Locate the cell with the specified text and output its (x, y) center coordinate. 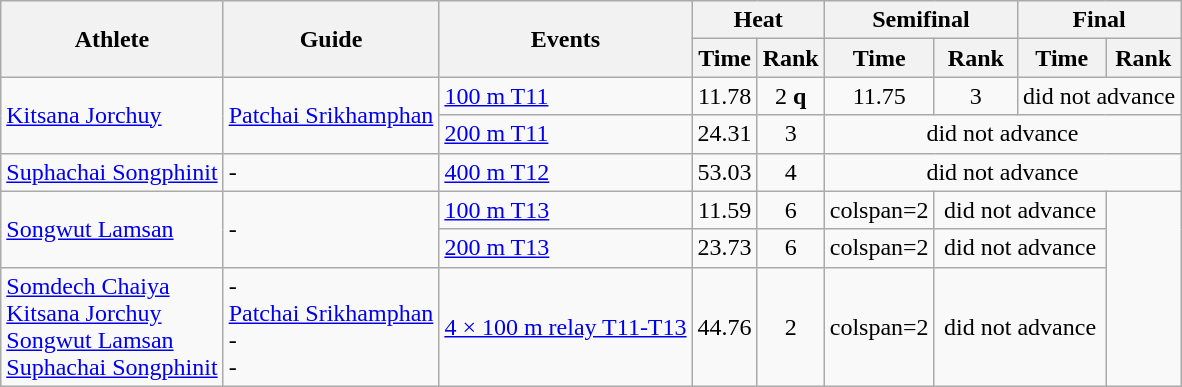
Guide (331, 39)
Semifinal (920, 20)
100 m T11 (566, 96)
11.75 (879, 96)
24.31 (724, 134)
Suphachai Songphinit (112, 172)
Kitsana Jorchuy (112, 115)
Heat (758, 20)
Songwut Lamsan (112, 229)
100 m T13 (566, 210)
11.59 (724, 210)
2 (790, 326)
Patchai Srikhamphan (331, 115)
44.76 (724, 326)
Events (566, 39)
-Patchai Srikhamphan-- (331, 326)
53.03 (724, 172)
23.73 (724, 248)
4 × 100 m relay T11-T13 (566, 326)
200 m T11 (566, 134)
Athlete (112, 39)
Final (1100, 20)
4 (790, 172)
11.78 (724, 96)
Somdech ChaiyaKitsana JorchuySongwut LamsanSuphachai Songphinit (112, 326)
400 m T12 (566, 172)
200 m T13 (566, 248)
2 q (790, 96)
